Scan for the cell matching the given text and deliver its [X, Y] coordinate at center. 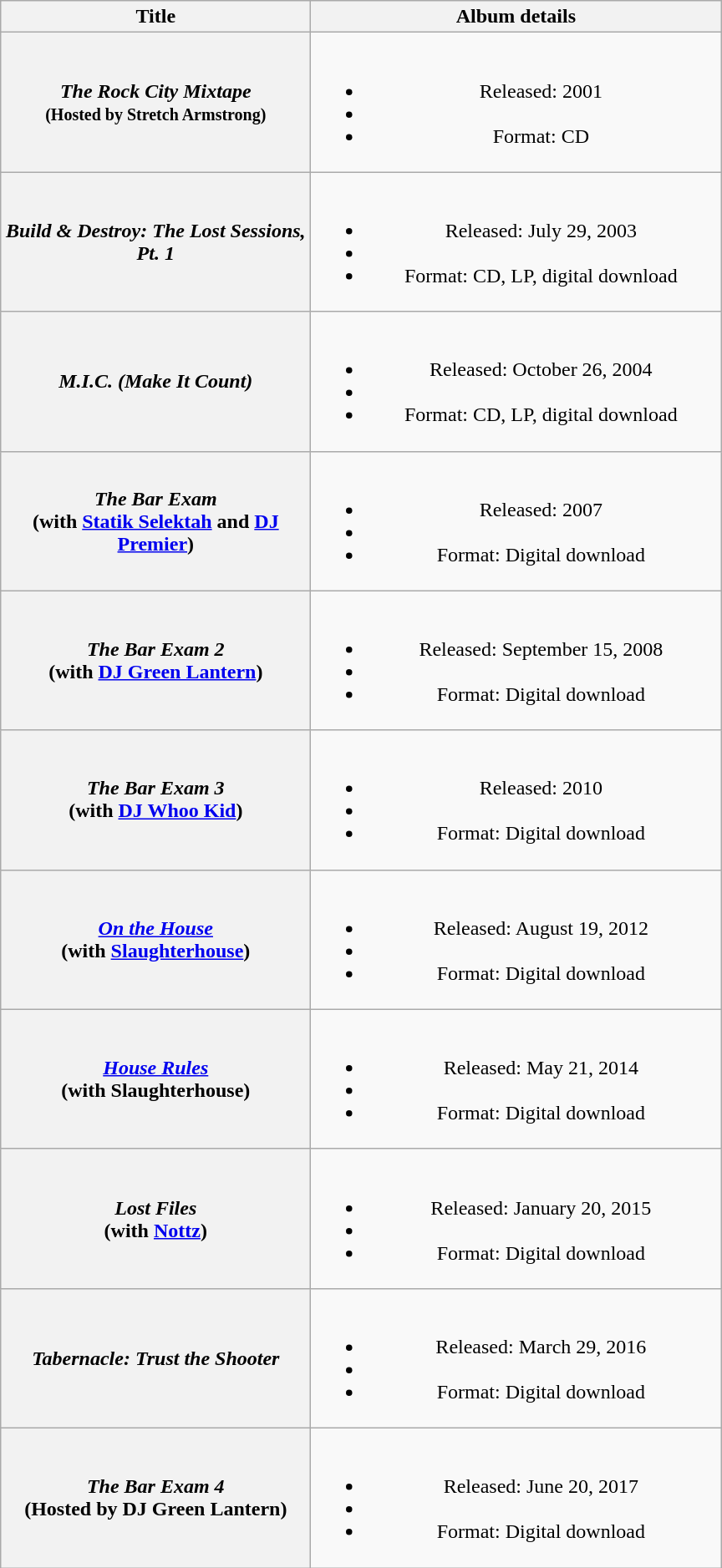
The Rock City Mixtape (Hosted by Stretch Armstrong) [155, 102]
The Bar Exam 4(Hosted by DJ Green Lantern) [155, 1497]
Released: August 19, 2012Format: Digital download [516, 939]
Released: July 29, 2003Format: CD, LP, digital download [516, 242]
Released: 2001Format: CD [516, 102]
The Bar Exam(with Statik Selektah and DJ Premier) [155, 521]
Lost Files(with Nottz) [155, 1218]
The Bar Exam 2(with DJ Green Lantern) [155, 660]
Tabernacle: Trust the Shooter [155, 1358]
Released: October 26, 2004Format: CD, LP, digital download [516, 381]
House Rules(with Slaughterhouse) [155, 1079]
The Bar Exam 3(with DJ Whoo Kid) [155, 800]
Released: September 15, 2008Format: Digital download [516, 660]
Title [155, 17]
Released: 2010Format: Digital download [516, 800]
Released: May 21, 2014Format: Digital download [516, 1079]
Build & Destroy: The Lost Sessions, Pt. 1 [155, 242]
Released: March 29, 2016Format: Digital download [516, 1358]
On the House(with Slaughterhouse) [155, 939]
Released: June 20, 2017Format: Digital download [516, 1497]
Released: January 20, 2015Format: Digital download [516, 1218]
Album details [516, 17]
Released: 2007Format: Digital download [516, 521]
M.I.C. (Make It Count) [155, 381]
